Determine the [X, Y] coordinate at the center of the cell enclosing the given text.  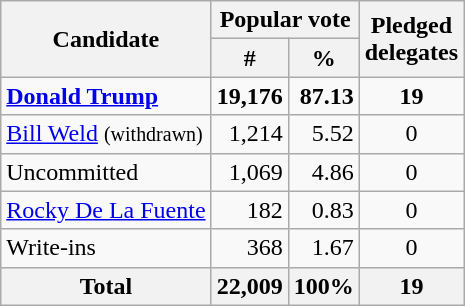
1.67 [324, 248]
22,009 [250, 286]
368 [250, 248]
% [324, 58]
87.13 [324, 96]
19,176 [250, 96]
Candidate [106, 39]
Rocky De La Fuente [106, 210]
Uncommitted [106, 172]
Popular vote [285, 20]
1,214 [250, 134]
4.86 [324, 172]
0.83 [324, 210]
Write-ins [106, 248]
Donald Trump [106, 96]
Pledgeddelegates [411, 39]
# [250, 58]
Total [106, 286]
182 [250, 210]
1,069 [250, 172]
100% [324, 286]
5.52 [324, 134]
Bill Weld (withdrawn) [106, 134]
